Locate the cell with the specified text and output its [x, y] center coordinate. 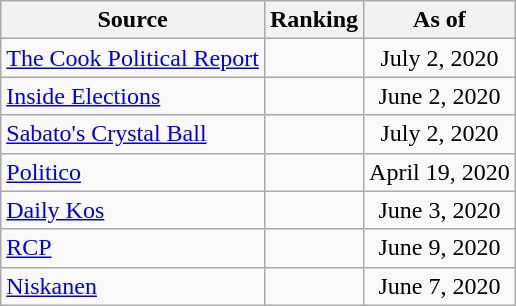
June 3, 2020 [440, 210]
Sabato's Crystal Ball [133, 134]
Niskanen [133, 286]
Ranking [314, 20]
June 7, 2020 [440, 286]
The Cook Political Report [133, 58]
June 9, 2020 [440, 248]
Politico [133, 172]
As of [440, 20]
RCP [133, 248]
Inside Elections [133, 96]
April 19, 2020 [440, 172]
Daily Kos [133, 210]
Source [133, 20]
June 2, 2020 [440, 96]
